Identify which cell holds the provided text, then report its (X, Y) central coordinate. 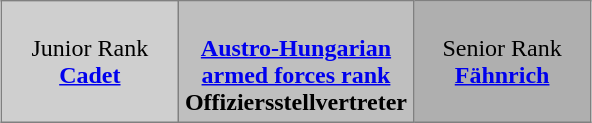
Austro-Hungarian armed forces rankOffiziersstellvertreter (296, 62)
Senior RankFähnrich (502, 62)
Junior RankCadet (90, 62)
